Extract the [x, y] coordinate from the center of the cell holding the provided text.  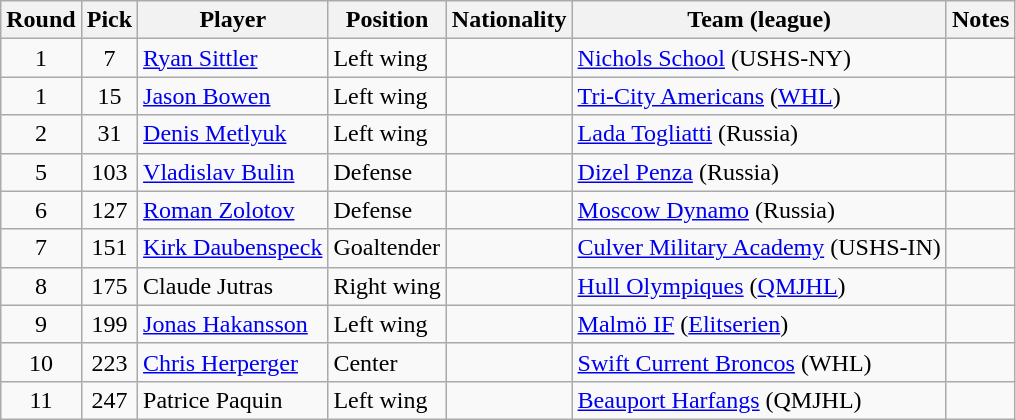
Malmö IF (Elitserien) [759, 324]
103 [109, 172]
247 [109, 400]
Chris Herperger [233, 362]
Right wing [387, 286]
Patrice Paquin [233, 400]
Kirk Daubenspeck [233, 248]
Player [233, 20]
Round [41, 20]
Moscow Dynamo (Russia) [759, 210]
Position [387, 20]
8 [41, 286]
127 [109, 210]
199 [109, 324]
Swift Current Broncos (WHL) [759, 362]
Culver Military Academy (USHS-IN) [759, 248]
Denis Metlyuk [233, 134]
Jason Bowen [233, 96]
2 [41, 134]
31 [109, 134]
175 [109, 286]
Claude Jutras [233, 286]
Roman Zolotov [233, 210]
5 [41, 172]
Tri-City Americans (WHL) [759, 96]
15 [109, 96]
Notes [980, 20]
Nichols School (USHS-NY) [759, 58]
11 [41, 400]
Jonas Hakansson [233, 324]
Beauport Harfangs (QMJHL) [759, 400]
Nationality [509, 20]
10 [41, 362]
Hull Olympiques (QMJHL) [759, 286]
6 [41, 210]
Pick [109, 20]
151 [109, 248]
Team (league) [759, 20]
Center [387, 362]
9 [41, 324]
Vladislav Bulin [233, 172]
Ryan Sittler [233, 58]
Goaltender [387, 248]
Dizel Penza (Russia) [759, 172]
Lada Togliatti (Russia) [759, 134]
223 [109, 362]
